Scan for the cell matching the given text and deliver its (X, Y) coordinate at center. 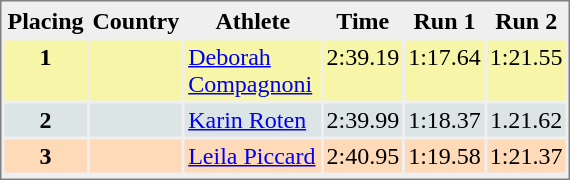
2 (45, 120)
1:17.64 (444, 70)
Run 2 (526, 20)
1:18.37 (444, 120)
Country (136, 20)
1 (45, 70)
Athlete (252, 20)
1:19.58 (444, 156)
2:39.99 (362, 120)
1:21.37 (526, 156)
2:39.19 (362, 70)
2:40.95 (362, 156)
3 (45, 156)
Leila Piccard (252, 156)
Deborah Compagnoni (252, 70)
Placing (45, 20)
1:21.55 (526, 70)
1.21.62 (526, 120)
Time (362, 20)
Karin Roten (252, 120)
Run 1 (444, 20)
